Detect which cell encompasses the target text, then output its [X, Y] center coordinate. 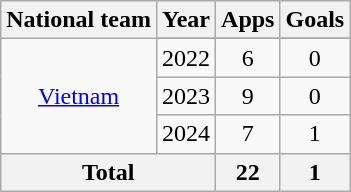
22 [248, 172]
Total [108, 172]
Apps [248, 20]
7 [248, 134]
Vietnam [79, 96]
2024 [186, 134]
National team [79, 20]
Year [186, 20]
Goals [315, 20]
6 [248, 58]
2022 [186, 58]
2023 [186, 96]
9 [248, 96]
